Determine the [x, y] coordinate at the center of the cell enclosing the given text.  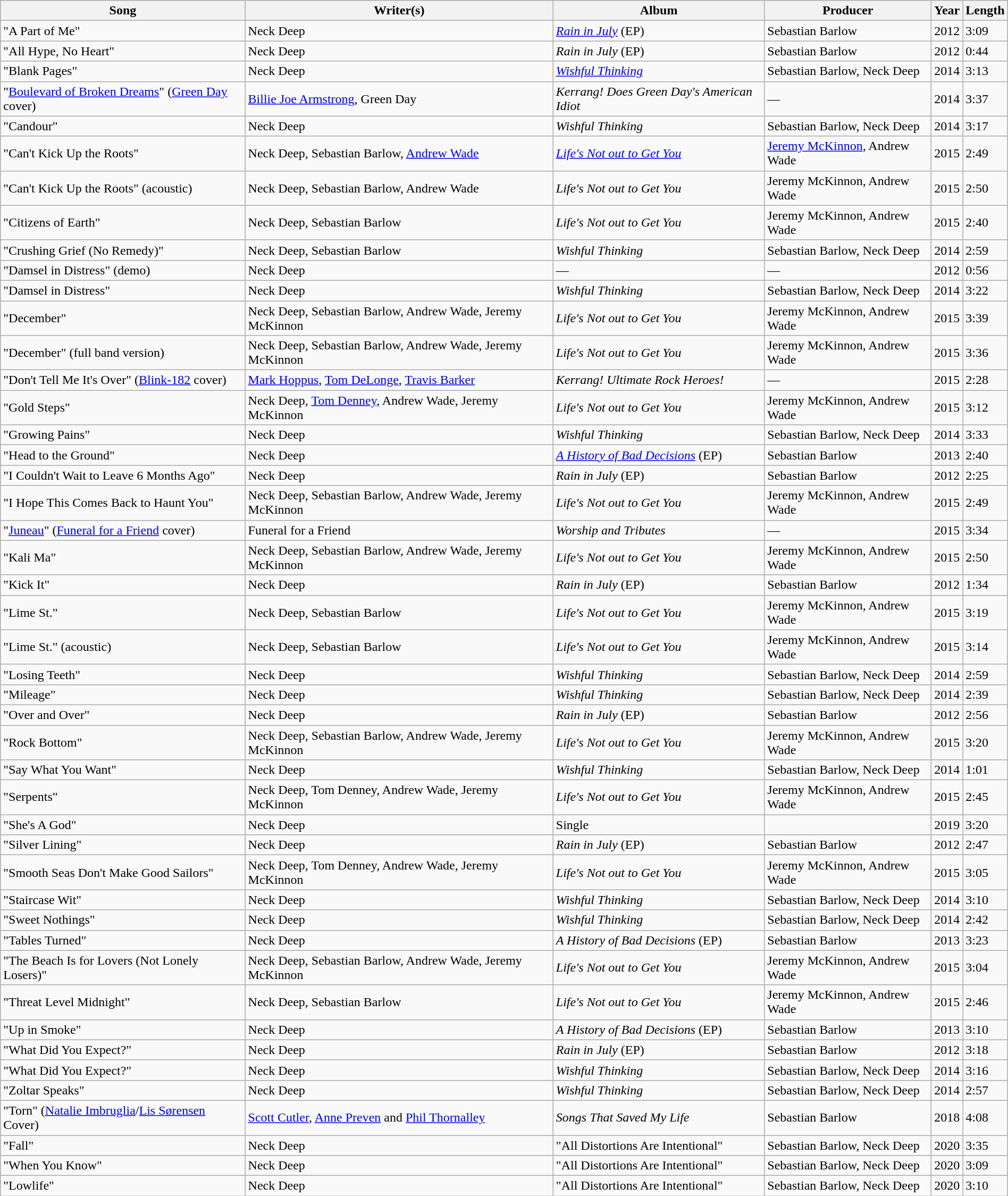
"Rock Bottom" [123, 742]
"A Part of Me" [123, 31]
"Tables Turned" [123, 940]
"Can't Kick Up the Roots" [123, 153]
4:08 [985, 1118]
"She's A God" [123, 825]
"Damsel in Distress" (demo) [123, 270]
"December" [123, 318]
3:12 [985, 407]
2019 [947, 825]
"Smooth Seas Don't Make Good Sailors" [123, 872]
3:23 [985, 940]
0:56 [985, 270]
"Candour" [123, 126]
3:34 [985, 530]
3:19 [985, 613]
"Threat Level Midnight" [123, 1002]
Songs That Saved My Life [659, 1118]
"Kali Ma" [123, 557]
"Mileage" [123, 695]
"All Hype, No Heart" [123, 51]
"Citizens of Earth" [123, 222]
3:37 [985, 99]
Scott Cutler, Anne Preven and Phil Thornalley [399, 1118]
1:34 [985, 585]
3:33 [985, 435]
3:16 [985, 1070]
"Fall" [123, 1145]
0:44 [985, 51]
"Lime St." [123, 613]
2:57 [985, 1090]
2018 [947, 1118]
3:35 [985, 1145]
2:47 [985, 845]
"Can't Kick Up the Roots" (acoustic) [123, 188]
3:18 [985, 1050]
"Torn" (Natalie Imbruglia/Lis Sørensen Cover) [123, 1118]
3:22 [985, 290]
Year [947, 11]
"When You Know" [123, 1166]
Album [659, 11]
"I Couldn't Wait to Leave 6 Months Ago" [123, 475]
2:42 [985, 920]
Funeral for a Friend [399, 530]
"Say What You Want" [123, 770]
3:04 [985, 968]
Song [123, 11]
"Sweet Nothings" [123, 920]
"Lowlife" [123, 1186]
"Don't Tell Me It's Over" (Blink-182 cover) [123, 380]
"Silver Lining" [123, 845]
Mark Hoppus, Tom DeLonge, Travis Barker [399, 380]
"Serpents" [123, 798]
"Lime St." (acoustic) [123, 647]
"Damsel in Distress" [123, 290]
3:05 [985, 872]
2:39 [985, 695]
1:01 [985, 770]
2:45 [985, 798]
"Blank Pages" [123, 71]
"Staircase Wit" [123, 900]
3:17 [985, 126]
Single [659, 825]
"Growing Pains" [123, 435]
3:13 [985, 71]
"Up in Smoke" [123, 1030]
"Zoltar Speaks" [123, 1090]
"December" (full band version) [123, 353]
2:56 [985, 715]
Producer [848, 11]
"Losing Teeth" [123, 674]
Writer(s) [399, 11]
Kerrang! Does Green Day's American Idiot [659, 99]
"The Beach Is for Lovers (Not Lonely Losers)" [123, 968]
"Boulevard of Broken Dreams" (Green Day cover) [123, 99]
"Crushing Grief (No Remedy)" [123, 250]
Billie Joe Armstrong, Green Day [399, 99]
Length [985, 11]
"Kick It" [123, 585]
Kerrang! Ultimate Rock Heroes! [659, 380]
"Juneau" (Funeral for a Friend cover) [123, 530]
2:46 [985, 1002]
3:36 [985, 353]
3:14 [985, 647]
"Over and Over" [123, 715]
"Head to the Ground" [123, 455]
3:39 [985, 318]
2:28 [985, 380]
"Gold Steps" [123, 407]
"I Hope This Comes Back to Haunt You" [123, 503]
2:25 [985, 475]
Worship and Tributes [659, 530]
